Extract the (X, Y) coordinate from the center of the cell holding the provided text.  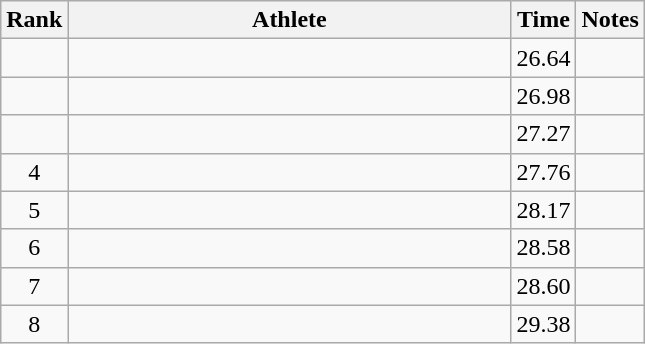
26.98 (544, 96)
29.38 (544, 324)
28.60 (544, 286)
27.27 (544, 134)
6 (34, 248)
28.58 (544, 248)
8 (34, 324)
26.64 (544, 58)
4 (34, 172)
Rank (34, 20)
Time (544, 20)
27.76 (544, 172)
5 (34, 210)
Notes (610, 20)
28.17 (544, 210)
Athlete (290, 20)
7 (34, 286)
